Provide the (X, Y) coordinate of the cell's center where the given text is located.  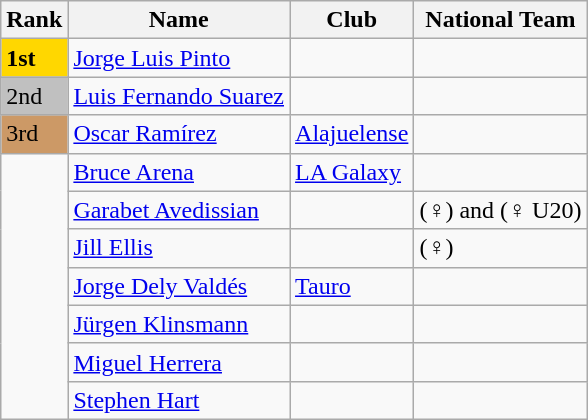
(♀) and (♀ U20) (500, 210)
Name (179, 20)
(♀) (500, 248)
National Team (500, 20)
Jürgen Klinsmann (179, 324)
Club (352, 20)
Tauro (352, 286)
Oscar Ramírez (179, 134)
Miguel Herrera (179, 362)
Rank (34, 20)
LA Galaxy (352, 172)
Jorge Dely Valdés (179, 286)
Jill Ellis (179, 248)
3rd (34, 134)
1st (34, 58)
Luis Fernando Suarez (179, 96)
Jorge Luis Pinto (179, 58)
2nd (34, 96)
Garabet Avedissian (179, 210)
Bruce Arena (179, 172)
Stephen Hart (179, 400)
Alajuelense (352, 134)
